Extract the [x, y] coordinate from the center of the cell holding the provided text.  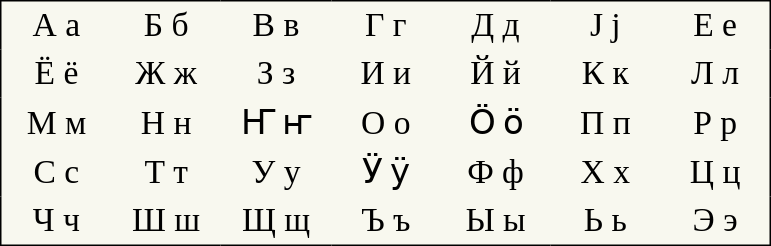
И и [386, 74]
Ц ц [716, 172]
Щ щ [276, 220]
Э э [716, 220]
Л л [716, 74]
М м [56, 123]
Ј ј [605, 26]
Ҥ ҥ [276, 123]
Г г [386, 26]
У у [276, 172]
Т т [166, 172]
В в [276, 26]
Ӱ ӱ [386, 172]
Ё ё [56, 74]
Ж ж [166, 74]
Е е [716, 26]
О о [386, 123]
С с [56, 172]
Н н [166, 123]
Й й [496, 74]
Х х [605, 172]
Ӧ ӧ [496, 123]
Ч ч [56, 220]
К к [605, 74]
Р р [716, 123]
Ф ф [496, 172]
Ы ы [496, 220]
Ъ ъ [386, 220]
Б б [166, 26]
Ш ш [166, 220]
Д д [496, 26]
Ь ь [605, 220]
З з [276, 74]
А а [56, 26]
П п [605, 123]
